Return the [x, y] coordinate for the center point of the cell that contains the specified text.  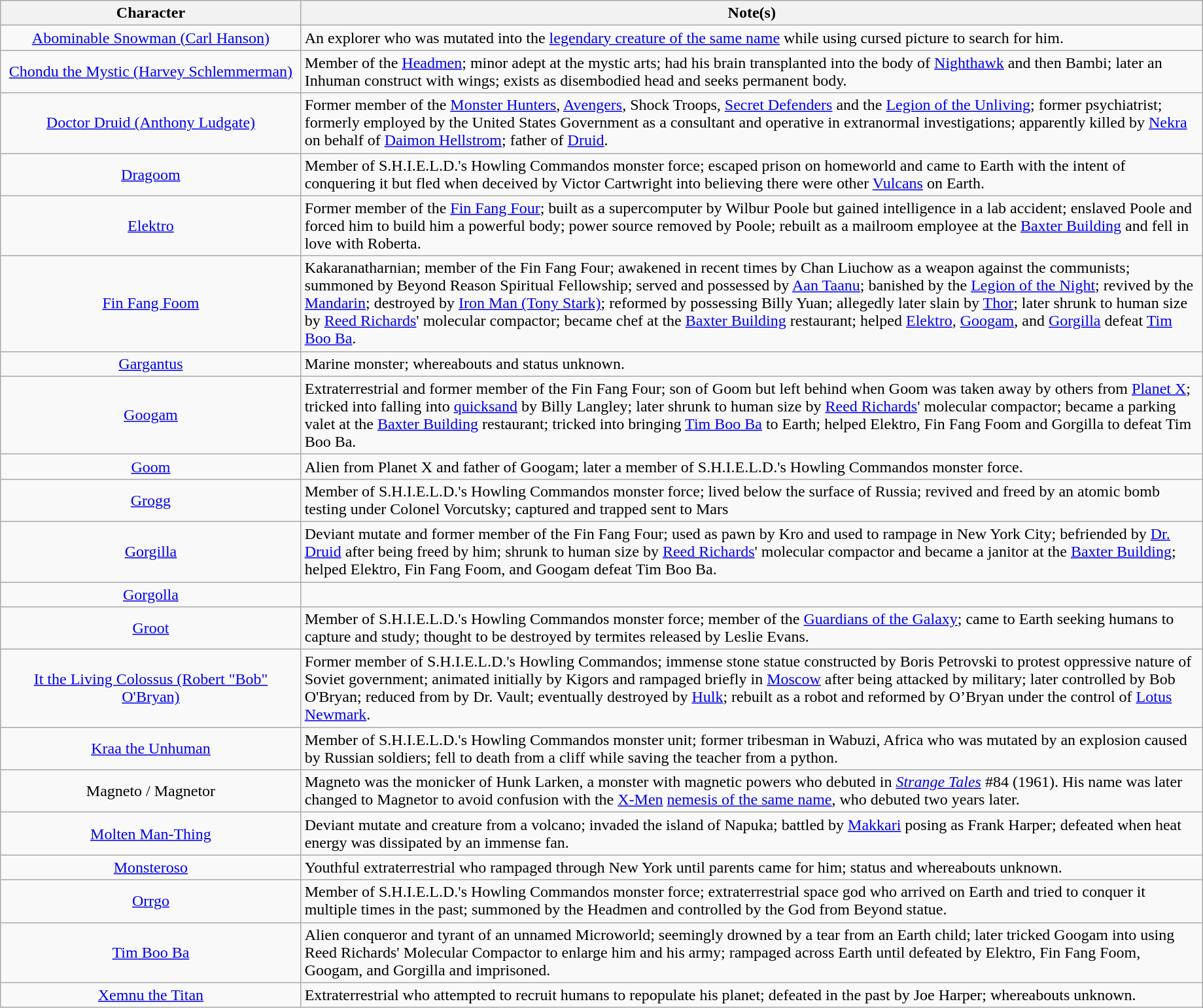
Goom [150, 466]
Dragoom [150, 174]
Gargantus [150, 364]
It the Living Colossus (Robert "Bob" O'Bryan) [150, 688]
Elektro [150, 226]
Note(s) [752, 13]
Chondu the Mystic (Harvey Schlemmerman) [150, 72]
Gorgilla [150, 551]
Doctor Druid (Anthony Ludgate) [150, 123]
Magneto / Magnetor [150, 791]
Xemnu the Titan [150, 995]
Extraterrestrial who attempted to recruit humans to repopulate his planet; defeated in the past by Joe Harper; whereabouts unknown. [752, 995]
Abominable Snowman (Carl Hanson) [150, 38]
Groot [150, 628]
Gorgolla [150, 595]
Grogg [150, 500]
An explorer who was mutated into the legendary creature of the same name while using cursed picture to search for him. [752, 38]
Monsteroso [150, 867]
Youthful extraterrestrial who rampaged through New York until parents came for him; status and whereabouts unknown. [752, 867]
Googam [150, 415]
Alien from Planet X and father of Googam; later a member of S.H.I.E.L.D.'s Howling Commandos monster force. [752, 466]
Marine monster; whereabouts and status unknown. [752, 364]
Kraa the Unhuman [150, 748]
Character [150, 13]
Orrgo [150, 901]
Molten Man-Thing [150, 833]
Fin Fang Foom [150, 304]
Tim Boo Ba [150, 952]
